Locate the cell with the specified text and output its [X, Y] center coordinate. 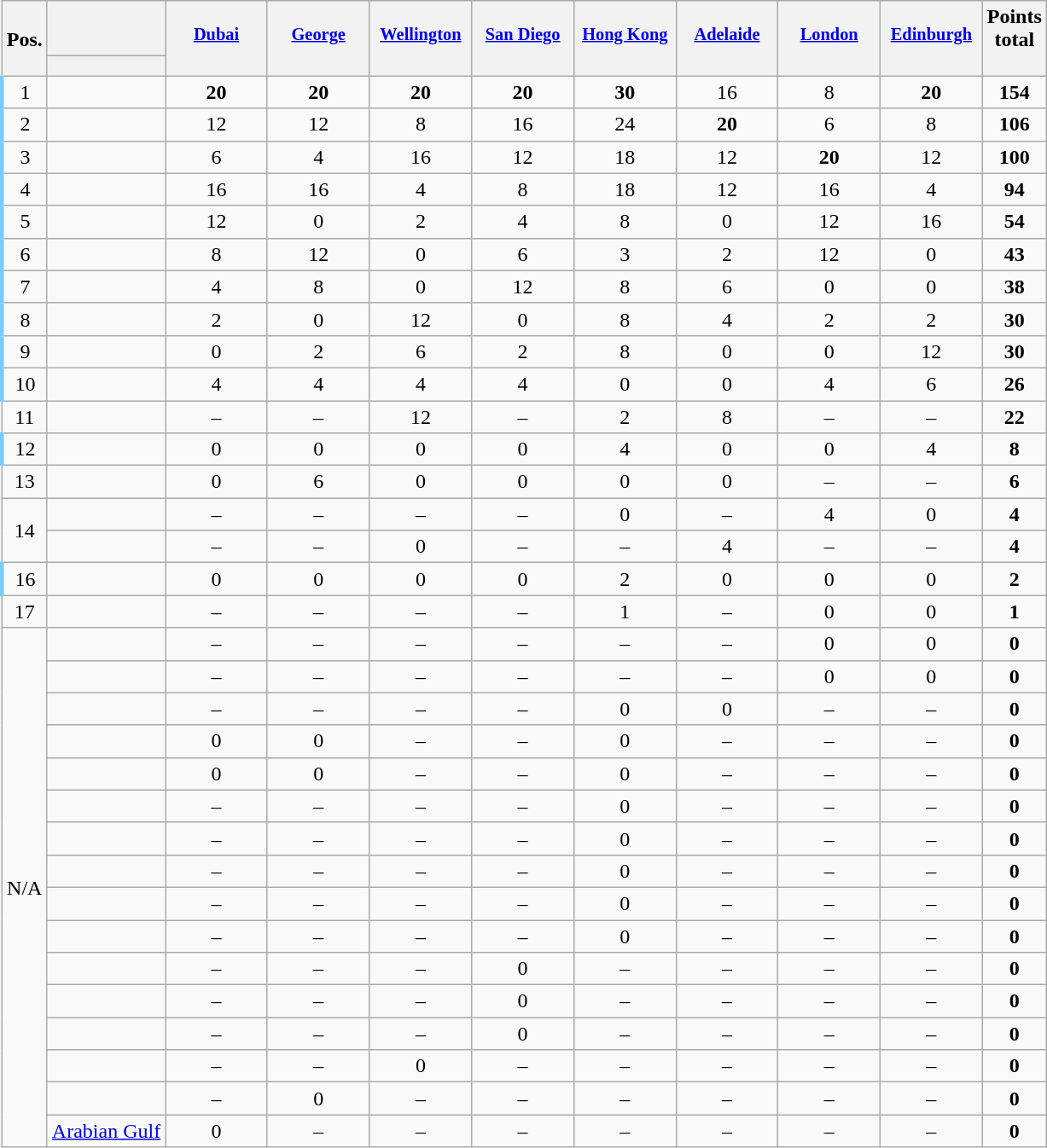
26 [1014, 384]
Edinburgh [932, 29]
Pointstotal [1014, 29]
43 [1014, 254]
24 [625, 125]
14 [24, 531]
154 [1014, 92]
7 [24, 287]
38 [1014, 287]
22 [1014, 417]
Dubai [217, 29]
9 [24, 351]
17 [24, 612]
Hong Kong [625, 29]
100 [1014, 157]
11 [24, 417]
Adelaide [727, 29]
London [829, 29]
Wellington [421, 29]
94 [1014, 189]
Arabian Gulf [106, 1131]
George [318, 29]
106 [1014, 125]
San Diego [523, 29]
N/A [24, 887]
13 [24, 482]
Pos. [24, 29]
10 [24, 384]
5 [24, 222]
54 [1014, 222]
